Return (x, y) of the center of cell containing provided text 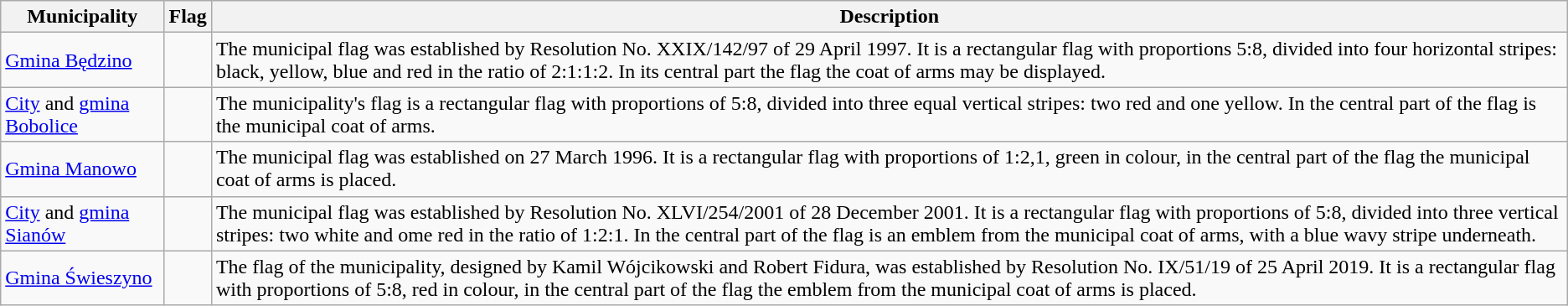
Gmina Będzino (82, 60)
Gmina Manowo (82, 169)
Description (890, 17)
City and gmina Bobolice (82, 114)
Gmina Świeszyno (82, 278)
City and gmina Sianów (82, 223)
Municipality (82, 17)
Flag (188, 17)
